Extract the (X, Y) coordinate from the center of the cell holding the provided text.  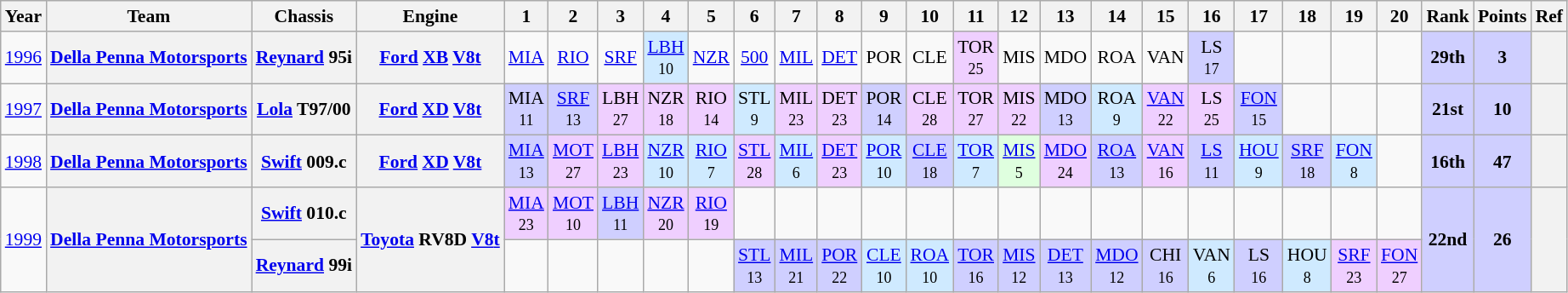
POR (883, 58)
MIL6 (796, 162)
500 (755, 58)
SRF13 (573, 109)
CLE10 (883, 266)
STL28 (755, 162)
MIL (796, 58)
1 (526, 16)
POR10 (883, 162)
Lola T97/00 (304, 109)
LBH10 (665, 58)
CLE18 (929, 162)
HOU8 (1308, 266)
LBH23 (621, 162)
LBH11 (621, 213)
29th (1447, 58)
MDO (1066, 58)
Swift 010.c (304, 213)
20 (1400, 16)
1998 (24, 162)
Swift 009.c (304, 162)
TOR16 (976, 266)
TOR27 (976, 109)
18 (1308, 16)
Reynard 95i (304, 58)
Ford XB V8t (430, 58)
14 (1117, 16)
2 (573, 16)
FON8 (1354, 162)
STL9 (755, 109)
STL13 (755, 266)
MIA13 (526, 162)
Year (24, 16)
Toyota RV8D V8t (430, 239)
SRF18 (1308, 162)
POR14 (883, 109)
LS11 (1212, 162)
16th (1447, 162)
Ref (1549, 16)
TOR7 (976, 162)
MDO12 (1117, 266)
MIL23 (796, 109)
5 (711, 16)
LS25 (1212, 109)
RIO7 (711, 162)
ROA13 (1117, 162)
VAN16 (1166, 162)
13 (1066, 16)
LBH27 (621, 109)
Points (1503, 16)
1999 (24, 239)
16 (1212, 16)
Chassis (304, 16)
LS16 (1258, 266)
8 (839, 16)
TOR25 (976, 58)
NZR (711, 58)
NZR18 (665, 109)
RIO14 (711, 109)
MOT10 (573, 213)
6 (755, 16)
VAN22 (1166, 109)
RIO (573, 58)
RIO19 (711, 213)
17 (1258, 16)
9 (883, 16)
MIS12 (1019, 266)
26 (1503, 239)
15 (1166, 16)
MIA (526, 58)
FON27 (1400, 266)
ROA10 (929, 266)
CLE (929, 58)
Team (149, 16)
MIA11 (526, 109)
HOU9 (1258, 162)
MDO24 (1066, 162)
21st (1447, 109)
DET13 (1066, 266)
ROA (1117, 58)
SRF (621, 58)
NZR20 (665, 213)
MIS (1019, 58)
7 (796, 16)
11 (976, 16)
12 (1019, 16)
CLE28 (929, 109)
1996 (24, 58)
22nd (1447, 239)
MIL21 (796, 266)
MIA23 (526, 213)
CHI16 (1166, 266)
47 (1503, 162)
SRF23 (1354, 266)
Rank (1447, 16)
VAN (1166, 58)
FON15 (1258, 109)
VAN6 (1212, 266)
1997 (24, 109)
LS17 (1212, 58)
DET (839, 58)
MIS22 (1019, 109)
Engine (430, 16)
19 (1354, 16)
POR22 (839, 266)
MOT27 (573, 162)
4 (665, 16)
Reynard 99i (304, 266)
ROA9 (1117, 109)
MIS5 (1019, 162)
NZR10 (665, 162)
MDO13 (1066, 109)
